Search for the cell housing the specified text and yield its [X, Y] center coordinate. 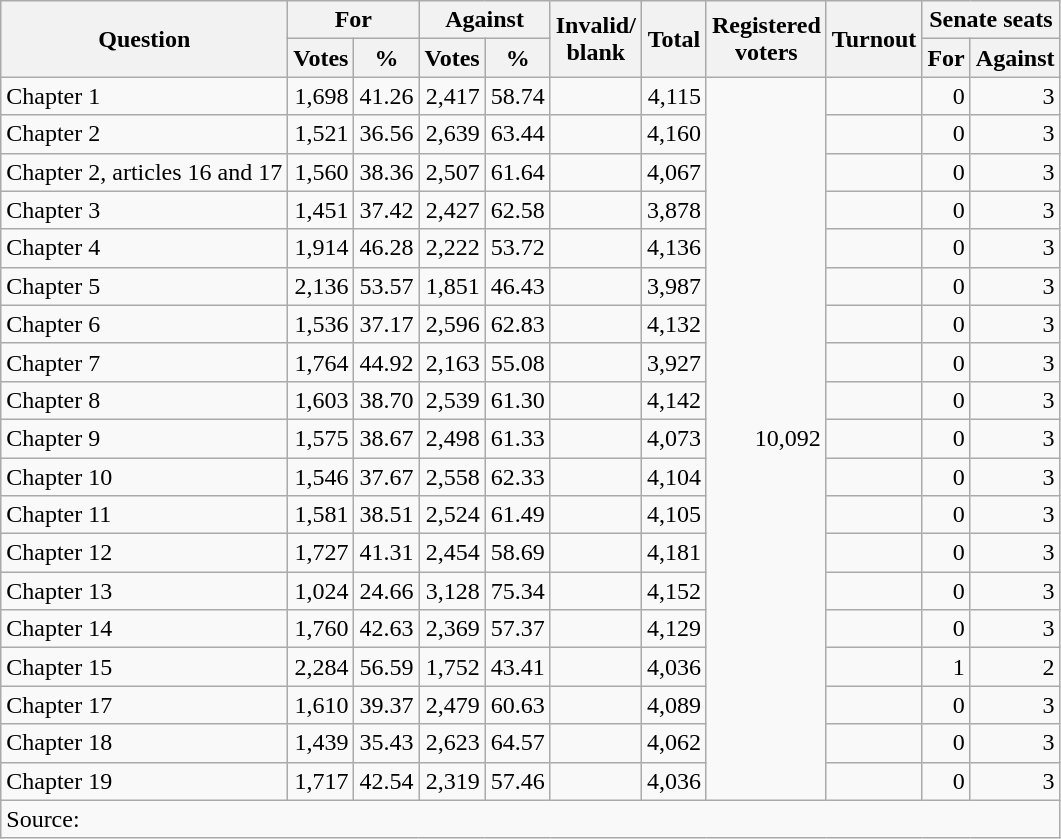
62.83 [518, 324]
1,536 [321, 324]
4,142 [674, 400]
2,539 [452, 400]
Senate seats [991, 20]
Chapter 5 [144, 286]
2,136 [321, 286]
2,427 [452, 210]
Chapter 14 [144, 629]
57.37 [518, 629]
1,698 [321, 96]
43.41 [518, 667]
46.43 [518, 286]
Chapter 19 [144, 781]
Chapter 4 [144, 248]
2,163 [452, 362]
10,092 [766, 438]
60.63 [518, 705]
Question [144, 39]
2,596 [452, 324]
2,623 [452, 743]
2 [1015, 667]
75.34 [518, 591]
4,104 [674, 477]
2,222 [452, 248]
35.43 [386, 743]
61.49 [518, 515]
4,160 [674, 134]
39.37 [386, 705]
4,105 [674, 515]
2,507 [452, 172]
55.08 [518, 362]
57.46 [518, 781]
Chapter 15 [144, 667]
4,115 [674, 96]
Turnout [874, 39]
64.57 [518, 743]
4,062 [674, 743]
Total [674, 39]
2,558 [452, 477]
Chapter 17 [144, 705]
Chapter 6 [144, 324]
38.36 [386, 172]
Chapter 18 [144, 743]
62.33 [518, 477]
1,581 [321, 515]
24.66 [386, 591]
1,603 [321, 400]
1,546 [321, 477]
1,560 [321, 172]
61.33 [518, 438]
2,454 [452, 553]
56.59 [386, 667]
63.44 [518, 134]
3,128 [452, 591]
46.28 [386, 248]
58.69 [518, 553]
2,498 [452, 438]
38.67 [386, 438]
4,073 [674, 438]
38.70 [386, 400]
Chapter 11 [144, 515]
4,089 [674, 705]
41.31 [386, 553]
Chapter 7 [144, 362]
1 [946, 667]
53.72 [518, 248]
4,067 [674, 172]
1,024 [321, 591]
4,136 [674, 248]
Chapter 9 [144, 438]
Chapter 1 [144, 96]
Invalid/blank [596, 39]
3,878 [674, 210]
2,284 [321, 667]
Chapter 2 [144, 134]
Chapter 13 [144, 591]
2,319 [452, 781]
58.74 [518, 96]
61.30 [518, 400]
2,479 [452, 705]
1,764 [321, 362]
62.58 [518, 210]
1,575 [321, 438]
37.42 [386, 210]
Chapter 3 [144, 210]
Chapter 12 [144, 553]
1,717 [321, 781]
37.17 [386, 324]
53.57 [386, 286]
4,129 [674, 629]
4,152 [674, 591]
4,181 [674, 553]
42.54 [386, 781]
42.63 [386, 629]
44.92 [386, 362]
61.64 [518, 172]
2,524 [452, 515]
4,132 [674, 324]
1,521 [321, 134]
1,727 [321, 553]
Registeredvoters [766, 39]
3,927 [674, 362]
Chapter 2, articles 16 and 17 [144, 172]
1,752 [452, 667]
41.26 [386, 96]
Chapter 8 [144, 400]
1,760 [321, 629]
1,914 [321, 248]
37.67 [386, 477]
1,439 [321, 743]
Source: [530, 819]
38.51 [386, 515]
1,851 [452, 286]
36.56 [386, 134]
2,417 [452, 96]
2,639 [452, 134]
3,987 [674, 286]
2,369 [452, 629]
Chapter 10 [144, 477]
1,610 [321, 705]
1,451 [321, 210]
